Output the (x, y) coordinate of the center of the cell containing the given text.  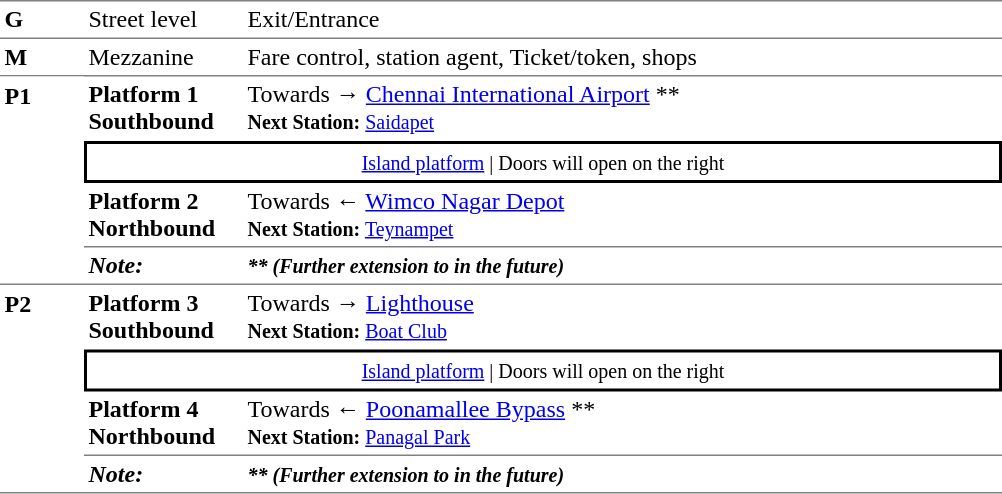
Towards → LighthouseNext Station: Boat Club (622, 317)
Towards → Chennai International Airport **Next Station: Saidapet (622, 108)
Fare control, station agent, Ticket/token, shops (622, 58)
M (42, 58)
P1 (42, 180)
Towards ← Wimco Nagar DepotNext Station: Teynampet (622, 215)
Platform 4Northbound (164, 424)
Platform 1Southbound (164, 108)
Exit/Entrance (622, 20)
Towards ← Poonamallee Bypass **Next Station: Panagal Park (622, 424)
G (42, 20)
Platform 3Southbound (164, 317)
Mezzanine (164, 58)
P2 (42, 389)
Street level (164, 20)
Platform 2Northbound (164, 215)
